Pinpoint the cell where the given text exists, returning its [X, Y] midpoint coordinate. 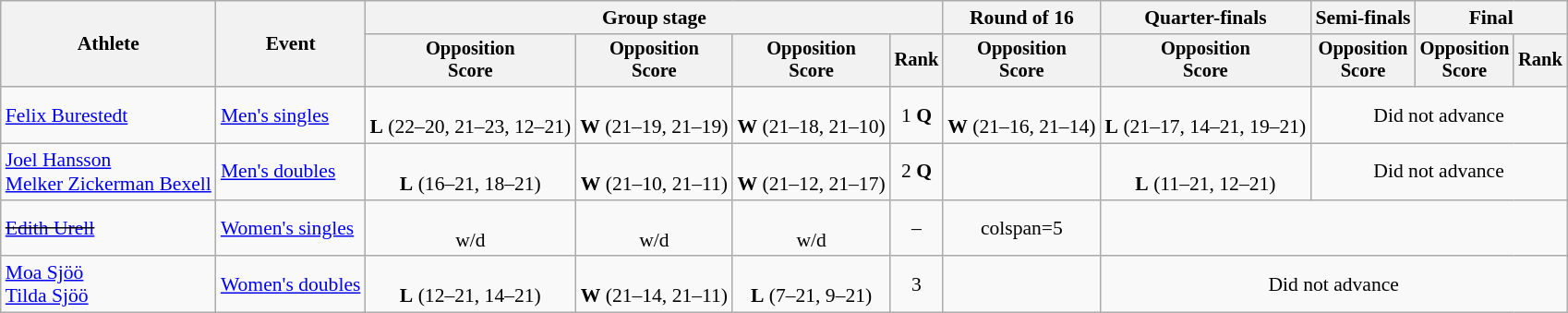
W (21–10, 21–11) [654, 172]
Felix Burestedt [109, 114]
Men's doubles [291, 172]
L (21–17, 14–21, 19–21) [1206, 114]
W (21–14, 21–11) [654, 284]
Women's doubles [291, 284]
– [917, 229]
Joel HanssonMelker Zickerman Bexell [109, 172]
L (22–20, 21–23, 12–21) [470, 114]
L (12–21, 14–21) [470, 284]
Edith Urell [109, 229]
Group stage [654, 18]
W (21–19, 21–19) [654, 114]
1 Q [917, 114]
colspan=5 [1021, 229]
Women's singles [291, 229]
Athlete [109, 44]
L (16–21, 18–21) [470, 172]
Quarter-finals [1206, 18]
Semi-finals [1363, 18]
Round of 16 [1021, 18]
L (7–21, 9–21) [811, 284]
Men's singles [291, 114]
Final [1491, 18]
L (11–21, 12–21) [1206, 172]
Event [291, 44]
Moa SjööTilda Sjöö [109, 284]
W (21–16, 21–14) [1021, 114]
2 Q [917, 172]
W (21–18, 21–10) [811, 114]
W (21–12, 21–17) [811, 172]
3 [917, 284]
